Provide the (x, y) coordinate of the cell's center where the given text is located.  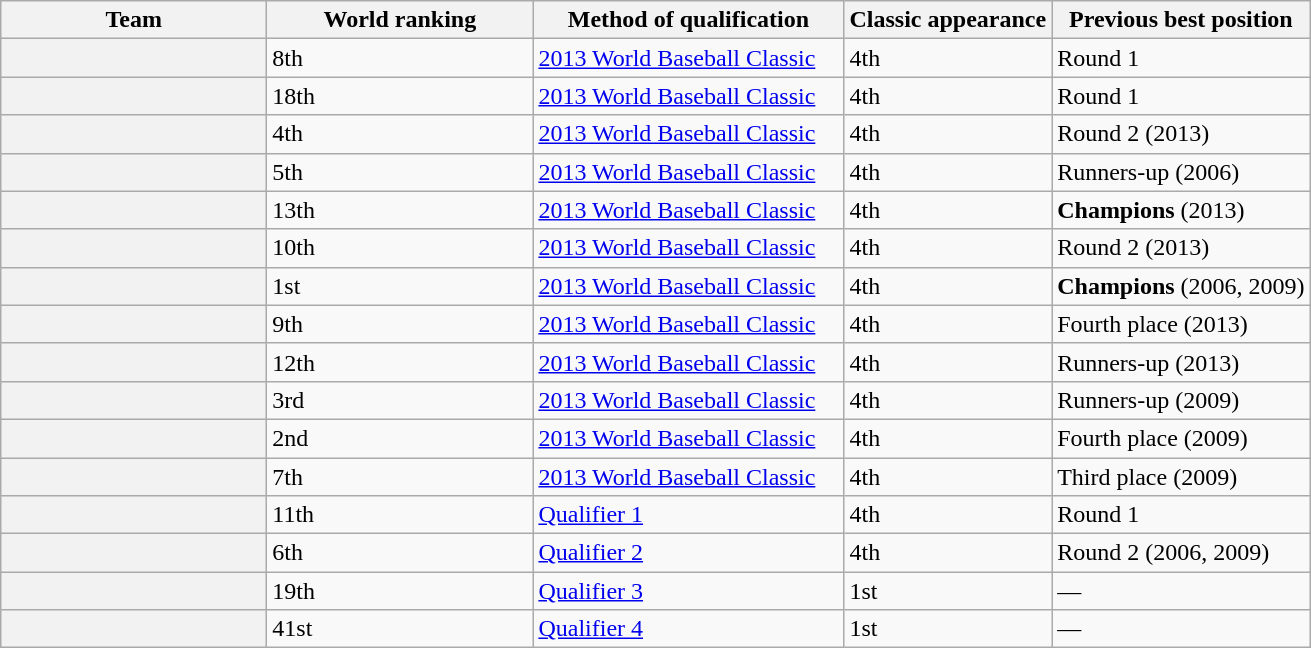
Qualifier 3 (688, 591)
10th (400, 248)
World ranking (400, 20)
Champions (2013) (1181, 210)
7th (400, 477)
5th (400, 172)
18th (400, 96)
8th (400, 58)
Team (134, 20)
Champions (2006, 2009) (1181, 286)
Fourth place (2009) (1181, 438)
Runners-up (2009) (1181, 400)
12th (400, 362)
Runners-up (2013) (1181, 362)
19th (400, 591)
41st (400, 629)
Fourth place (2013) (1181, 324)
Qualifier 2 (688, 553)
Runners-up (2006) (1181, 172)
Qualifier 1 (688, 515)
13th (400, 210)
Round 2 (2006, 2009) (1181, 553)
Method of qualification (688, 20)
9th (400, 324)
Third place (2009) (1181, 477)
2nd (400, 438)
Previous best position (1181, 20)
3rd (400, 400)
Qualifier 4 (688, 629)
Classic appearance (948, 20)
6th (400, 553)
11th (400, 515)
